Detect which cell encompasses the target text, then output its (x, y) center coordinate. 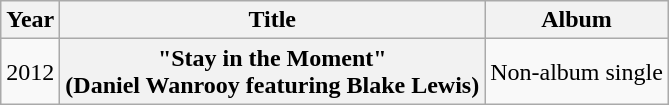
Album (577, 20)
"Stay in the Moment" (Daniel Wanrooy featuring Blake Lewis) (272, 72)
2012 (30, 72)
Non-album single (577, 72)
Year (30, 20)
Title (272, 20)
